For the text-containing cell, return its midpoint in [x, y] coordinate format. 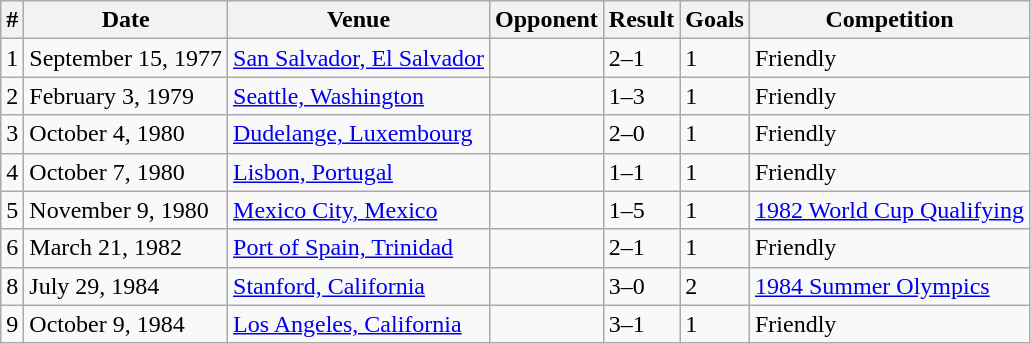
9 [12, 324]
4 [12, 172]
October 7, 1980 [126, 172]
1–1 [641, 172]
3–0 [641, 286]
Competition [889, 20]
March 21, 1982 [126, 248]
3 [12, 134]
Dudelange, Luxembourg [359, 134]
1–5 [641, 210]
1984 Summer Olympics [889, 286]
September 15, 1977 [126, 58]
1982 World Cup Qualifying [889, 210]
November 9, 1980 [126, 210]
October 4, 1980 [126, 134]
Result [641, 20]
Los Angeles, California [359, 324]
8 [12, 286]
Lisbon, Portugal [359, 172]
October 9, 1984 [126, 324]
Goals [715, 20]
# [12, 20]
Stanford, California [359, 286]
2–0 [641, 134]
July 29, 1984 [126, 286]
Port of Spain, Trinidad [359, 248]
Date [126, 20]
5 [12, 210]
Opponent [547, 20]
February 3, 1979 [126, 96]
San Salvador, El Salvador [359, 58]
1–3 [641, 96]
Mexico City, Mexico [359, 210]
3–1 [641, 324]
Seattle, Washington [359, 96]
6 [12, 248]
Venue [359, 20]
